Return [X, Y] of the center of cell containing provided text 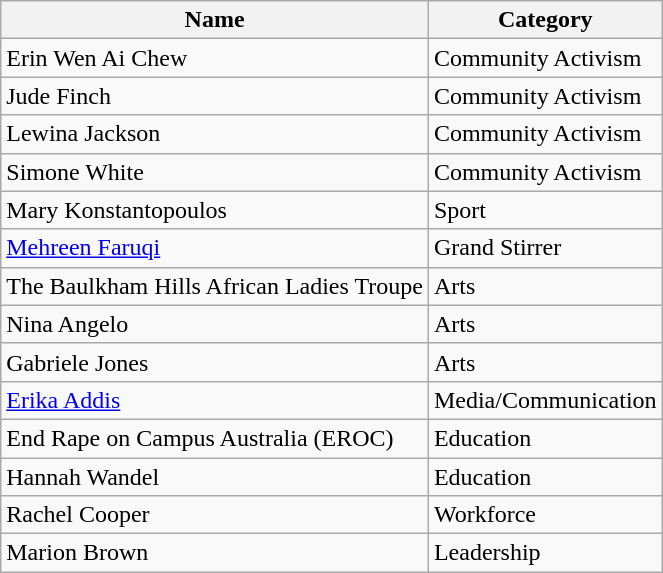
Jude Finch [215, 96]
Sport [545, 210]
Marion Brown [215, 553]
Gabriele Jones [215, 362]
End Rape on Campus Australia (EROC) [215, 438]
Hannah Wandel [215, 477]
Grand Stirrer [545, 248]
Media/Communication [545, 400]
Leadership [545, 553]
Rachel Cooper [215, 515]
Mary Konstantopoulos [215, 210]
Mehreen Faruqi [215, 248]
The Baulkham Hills African Ladies Troupe [215, 286]
Name [215, 20]
Lewina Jackson [215, 134]
Category [545, 20]
Erin Wen Ai Chew [215, 58]
Simone White [215, 172]
Workforce [545, 515]
Erika Addis [215, 400]
Nina Angelo [215, 324]
